Detect which cell encompasses the target text, then output its [x, y] center coordinate. 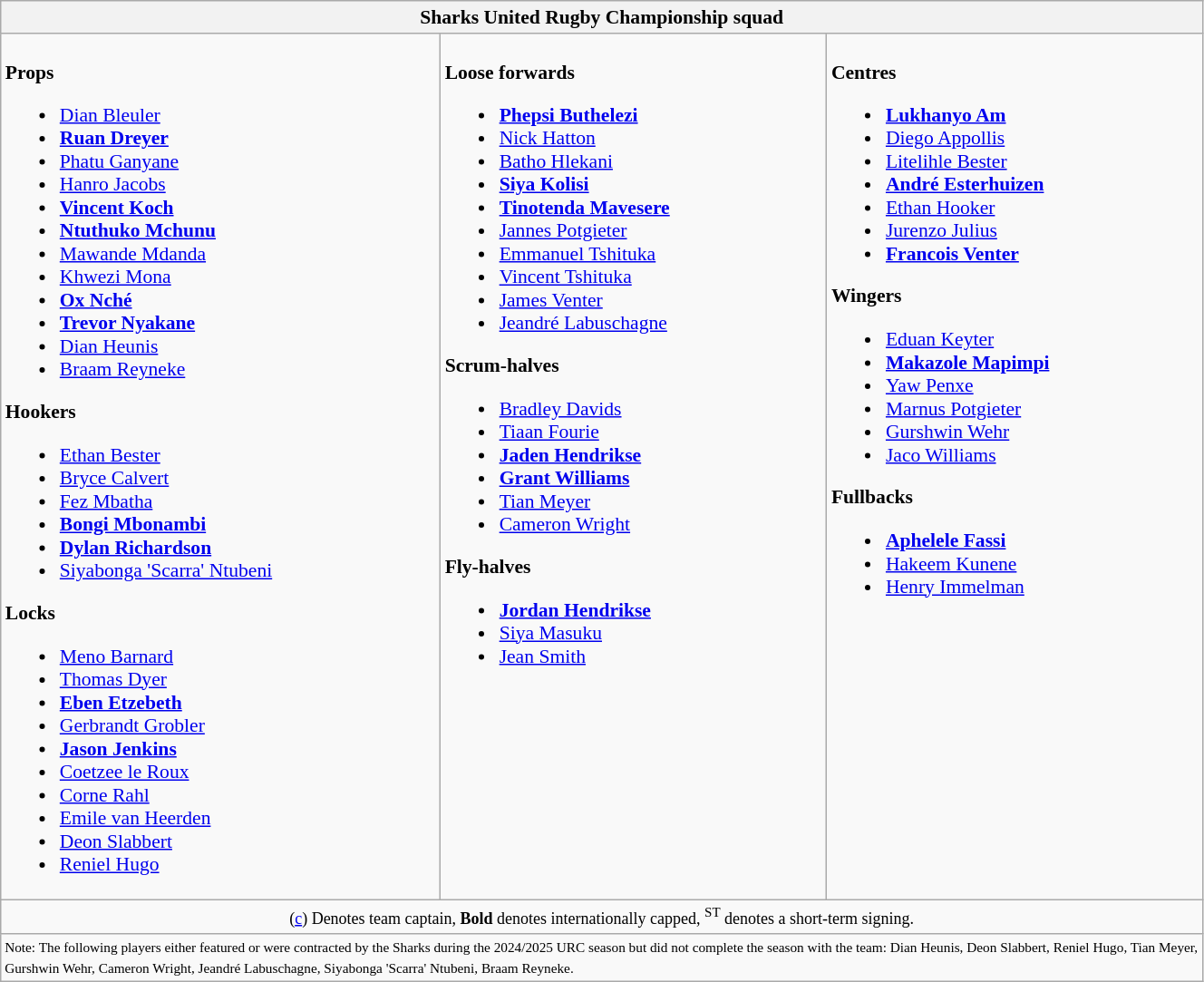
(c) Denotes team captain, Bold denotes internationally capped, ST denotes a short-term signing. [602, 916]
Sharks United Rugby Championship squad [602, 17]
